Determine the (X, Y) coordinate at the center of the cell enclosing the given text.  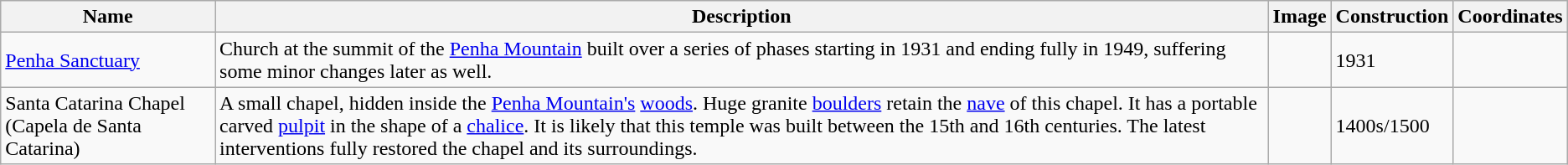
Name (108, 17)
Coordinates (1510, 17)
Santa Catarina Chapel (Capela de Santa Catarina) (108, 126)
Penha Sanctuary (108, 60)
1400s/1500 (1392, 126)
Image (1300, 17)
Description (742, 17)
1931 (1392, 60)
Construction (1392, 17)
